Capture the cell that displays the provided text and extract its [x, y] central coordinate. 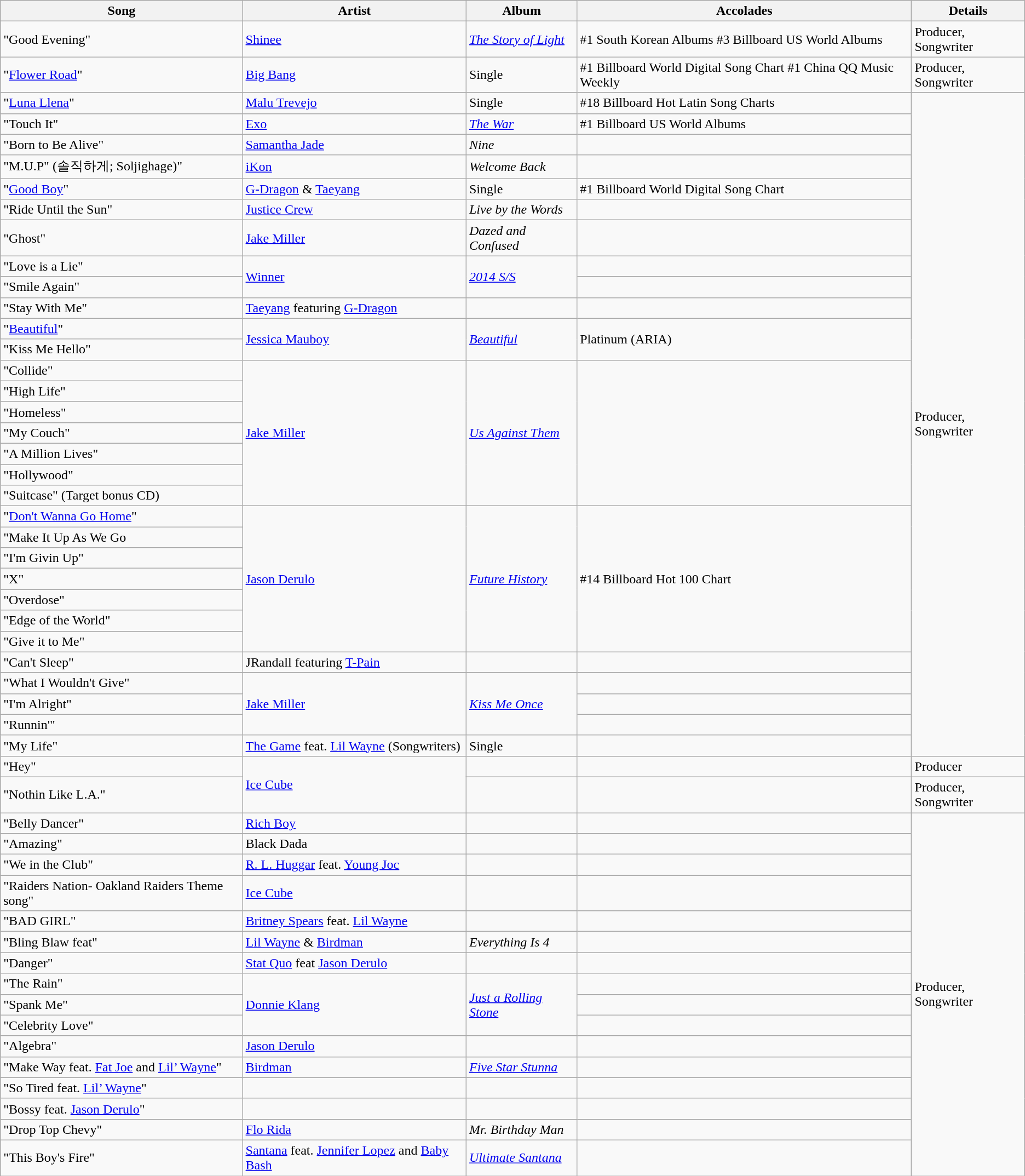
"Smile Again" [122, 287]
#1 Billboard World Digital Song Chart #1 China QQ Music Weekly [745, 74]
#1 Billboard World Digital Song Chart [745, 189]
Shinee [354, 39]
"We in the Club" [122, 865]
Taeyang featuring G-Dragon [354, 308]
"So Tired feat. Lil’ Wayne" [122, 1088]
Live by the Words [521, 210]
"Make It Up As We Go [122, 537]
"Nothin Like L.A." [122, 794]
#1 Billboard US World Albums [745, 124]
Black Dada [354, 844]
Big Bang [354, 74]
Artist [354, 11]
Album [521, 11]
"Hollywood" [122, 475]
"Amazing" [122, 844]
"Suitcase" (Target bonus CD) [122, 496]
"Edge of the World" [122, 621]
"M.U.P" (솔직하게; Soljighage)" [122, 167]
"Can't Sleep" [122, 662]
"Good Evening" [122, 39]
"Spank Me" [122, 1005]
"Homeless" [122, 412]
Dazed and Confused [521, 238]
"Love is a Lie" [122, 266]
Samantha Jade [354, 145]
"Ghost" [122, 238]
The War [521, 124]
"Born to Be Alive" [122, 145]
"Collide" [122, 370]
Us Against Them [521, 433]
Platinum (ARIA) [745, 339]
"High Life" [122, 391]
"Bling Blaw feat" [122, 942]
"Beautiful" [122, 329]
#14 Billboard Hot 100 Chart [745, 579]
"Drop Top Chevy" [122, 1129]
"Bossy feat. Jason Derulo" [122, 1109]
"Don't Wanna Go Home" [122, 517]
Stat Quo feat Jason Derulo [354, 963]
Five Star Stunna [521, 1067]
Accolades [745, 11]
"Touch It" [122, 124]
"Stay With Me" [122, 308]
Mr. Birthday Man [521, 1129]
"Celebrity Love" [122, 1025]
"X" [122, 579]
iKon [354, 167]
"The Rain" [122, 984]
Lil Wayne & Birdman [354, 942]
"Overdose" [122, 600]
Future History [521, 579]
Britney Spears feat. Lil Wayne [354, 921]
Justice Crew [354, 210]
Flo Rida [354, 1129]
"Good Boy" [122, 189]
"This Boy's Fire" [122, 1158]
#1 South Korean Albums #3 Billboard US World Albums [745, 39]
The Story of Light [521, 39]
"A Million Lives" [122, 454]
Everything Is 4 [521, 942]
G-Dragon & Taeyang [354, 189]
Rich Boy [354, 823]
"I'm Alright" [122, 704]
Beautiful [521, 339]
Malu Trevejo [354, 103]
Kiss Me Once [521, 704]
Winner [354, 277]
JRandall featuring T-Pain [354, 662]
"Belly Dancer" [122, 823]
Welcome Back [521, 167]
"Hey" [122, 766]
"My Life" [122, 745]
"I'm Givin Up" [122, 558]
Song [122, 11]
Details [968, 11]
Santana feat. Jennifer Lopez and Baby Bash [354, 1158]
"Runnin'" [122, 725]
"Danger" [122, 963]
R. L. Huggar feat. Young Joc [354, 865]
"Flower Road" [122, 74]
2014 S/S [521, 277]
#18 Billboard Hot Latin Song Charts [745, 103]
"My Couch" [122, 433]
"Ride Until the Sun" [122, 210]
"What I Wouldn't Give" [122, 683]
Birdman [354, 1067]
Exo [354, 124]
"Algebra" [122, 1046]
"Make Way feat. Fat Joe and Lil’ Wayne" [122, 1067]
"BAD GIRL" [122, 921]
Producer [968, 766]
Ultimate Santana [521, 1158]
"Kiss Me Hello" [122, 349]
Jessica Mauboy [354, 339]
Donnie Klang [354, 1005]
The Game feat. Lil Wayne (Songwriters) [354, 745]
"Give it to Me" [122, 641]
Nine [521, 145]
"Raiders Nation- Oakland Raiders Theme song" [122, 893]
Just a Rolling Stone [521, 1005]
"Luna Llena" [122, 103]
